Return [x, y] of the center of cell containing provided text 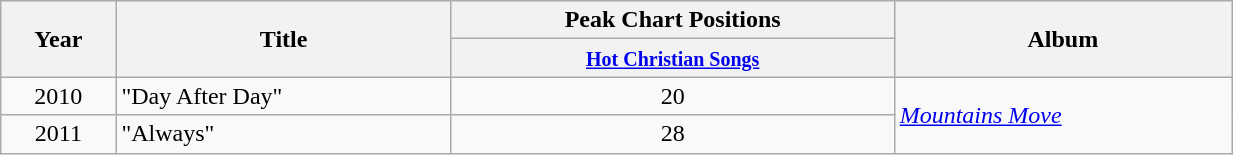
Peak Chart Positions [672, 20]
2011 [58, 134]
Album [1063, 39]
"Day After Day" [284, 96]
Title [284, 39]
"Always" [284, 134]
2010 [58, 96]
Mountains Move [1063, 115]
20 [672, 96]
28 [672, 134]
Hot Christian Songs [672, 58]
Year [58, 39]
